Return [X, Y] of the center of cell containing provided text 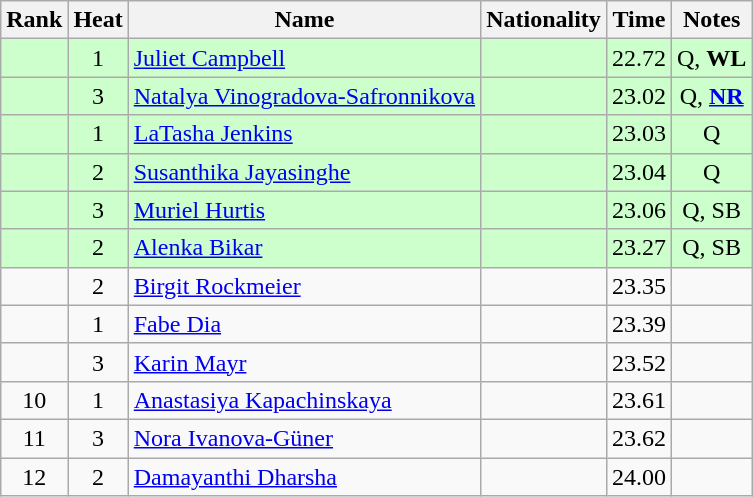
23.35 [638, 286]
Notes [711, 20]
Rank [34, 20]
Nationality [544, 20]
Q, NR [711, 96]
Susanthika Jayasinghe [304, 172]
23.02 [638, 96]
23.04 [638, 172]
Name [304, 20]
10 [34, 400]
23.61 [638, 400]
Anastasiya Kapachinskaya [304, 400]
23.27 [638, 248]
Alenka Bikar [304, 248]
Time [638, 20]
Karin Mayr [304, 362]
24.00 [638, 477]
Damayanthi Dharsha [304, 477]
Nora Ivanova-Güner [304, 438]
Juliet Campbell [304, 58]
Heat [98, 20]
Birgit Rockmeier [304, 286]
22.72 [638, 58]
23.39 [638, 324]
23.06 [638, 210]
Muriel Hurtis [304, 210]
12 [34, 477]
Fabe Dia [304, 324]
11 [34, 438]
23.62 [638, 438]
Q, WL [711, 58]
Natalya Vinogradova-Safronnikova [304, 96]
LaTasha Jenkins [304, 134]
23.52 [638, 362]
23.03 [638, 134]
